Return [x, y] of the center of cell containing provided text 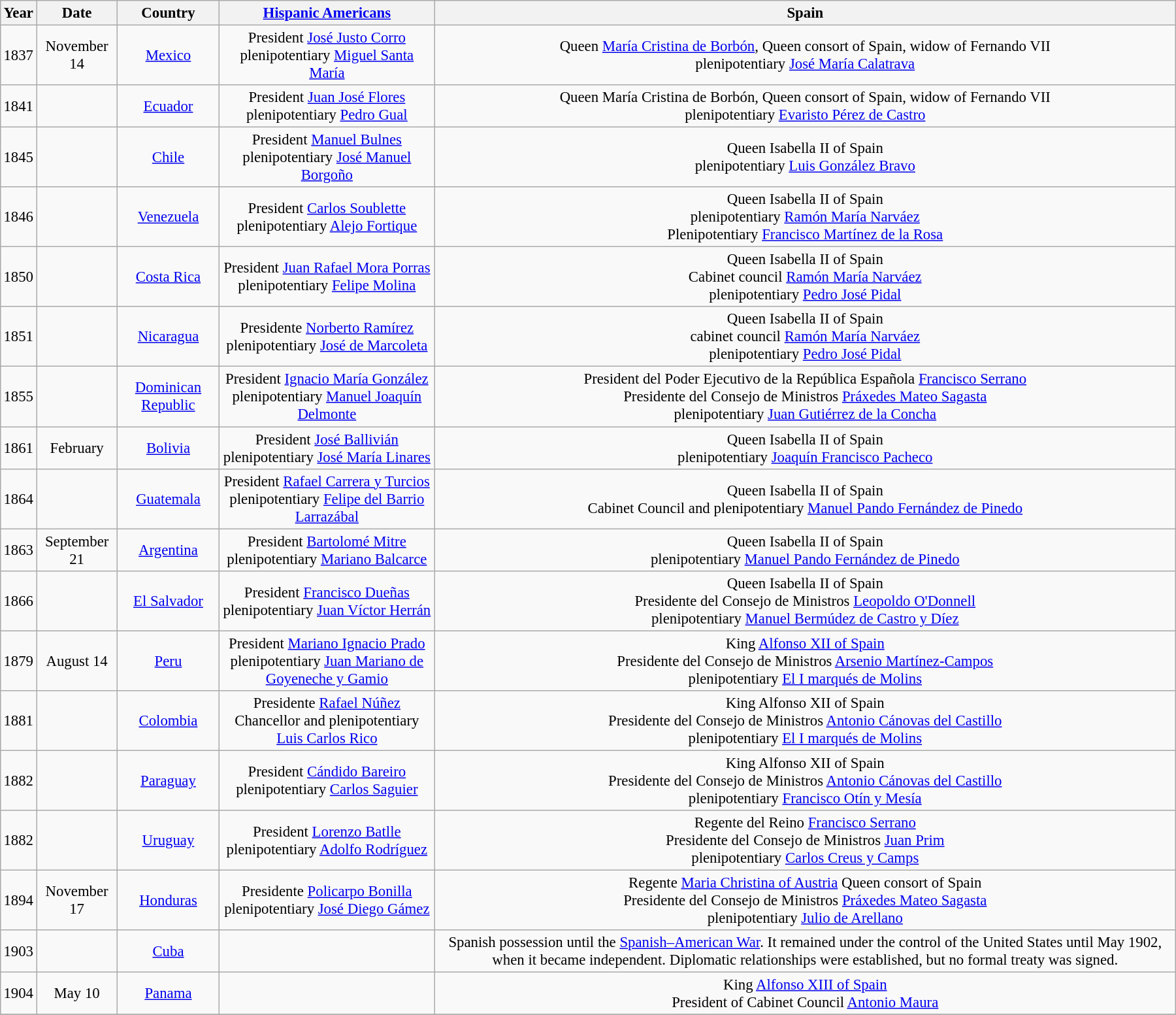
1845 [18, 158]
Queen Isabella II of Spainplenipotentiary Joaquín Francisco Pacheco [805, 448]
1841 [18, 106]
November 17 [77, 900]
President Lorenzo Batlleplenipotentiary Adolfo Rodríguez [327, 840]
Cuba [169, 952]
President Juan Rafael Mora Porrasplenipotentiary Felipe Molina [327, 277]
Year [18, 13]
November 14 [77, 56]
Regente Maria Christina of Austria Queen consort of Spain Presidente del Consejo de Ministros Práxedes Mateo Sagastaplenipotentiary Julio de Arellano [805, 900]
King Alfonso XII of SpainPresidente del Consejo de Ministros Antonio Cánovas del Castilloplenipotentiary Francisco Otín y Mesía [805, 780]
1846 [18, 217]
King Alfonso XII of SpainPresidente del Consejo de Ministros Antonio Cánovas del Castilloplenipotentiary El I marqués de Molins [805, 721]
Regente del Reino Francisco SerranoPresidente del Consejo de Ministros Juan Primplenipotentiary Carlos Creus y Camps [805, 840]
Queen Isabella II of Spaincabinet council Ramón María Narváezplenipotentiary Pedro José Pidal [805, 337]
President Francisco Dueñasplenipotentiary Juan Víctor Herrán [327, 601]
King Alfonso XIII of SpainPresident of Cabinet Council Antonio Maura [805, 993]
Queen Isabella II of SpainCabinet Council and plenipotentiary Manuel Pando Fernández de Pinedo [805, 499]
1903 [18, 952]
Queen María Cristina de Borbón, Queen consort of Spain, widow of Fernando VIIplenipotentiary Evaristo Pérez de Castro [805, 106]
1879 [18, 661]
1866 [18, 601]
El Salvador [169, 601]
Queen Isabella II of Spainplenipotentiary Luis González Bravo [805, 158]
Spain [805, 13]
President Carlos Soubletteplenipotentiary Alejo Fortique [327, 217]
Honduras [169, 900]
August 14 [77, 661]
President Cándido Bareiroplenipotentiary Carlos Saguier [327, 780]
1864 [18, 499]
Peru [169, 661]
Queen Isabella II of Spainplenipotentiary Ramón María NarváezPlenipotentiary Francisco Martínez de la Rosa [805, 217]
1850 [18, 277]
1904 [18, 993]
Queen Isabella II of SpainCabinet council Ramón María Narváezplenipotentiary Pedro José Pidal [805, 277]
Argentina [169, 550]
Chile [169, 158]
Queen Isabella II of Spainplenipotentiary Manuel Pando Fernández de Pinedo [805, 550]
Dominican Republic [169, 397]
Presidente Rafael NúñezChancellor and plenipotentiary Luis Carlos Rico [327, 721]
1863 [18, 550]
Colombia [169, 721]
Presidente Norberto Ramírezplenipotentiary José de Marcoleta [327, 337]
President Juan José Floresplenipotentiary Pedro Gual [327, 106]
Nicaragua [169, 337]
Panama [169, 993]
Hispanic Americans [327, 13]
1881 [18, 721]
February [77, 448]
Ecuador [169, 106]
Queen María Cristina de Borbón, Queen consort of Spain, widow of Fernando VIIplenipotentiary José María Calatrava [805, 56]
Date [77, 13]
1894 [18, 900]
President José Balliviánplenipotentiary José María Linares [327, 448]
May 10 [77, 993]
President Rafael Carrera y Turciosplenipotentiary Felipe del Barrio Larrazábal [327, 499]
1837 [18, 56]
Paraguay [169, 780]
Presidente Policarpo Bonillaplenipotentiary José Diego Gámez [327, 900]
1861 [18, 448]
Mexico [169, 56]
President José Justo Corroplenipotentiary Miguel Santa María [327, 56]
Uruguay [169, 840]
King Alfonso XII of SpainPresidente del Consejo de Ministros Arsenio Martínez-Camposplenipotentiary El I marqués de Molins [805, 661]
President Manuel Bulnesplenipotentiary José Manuel Borgoño [327, 158]
President Bartolomé Mitreplenipotentiary Mariano Balcarce [327, 550]
Bolivia [169, 448]
President Ignacio María Gonzálezplenipotentiary Manuel Joaquín Delmonte [327, 397]
1855 [18, 397]
President Mariano Ignacio Pradoplenipotentiary Juan Mariano de Goyeneche y Gamio [327, 661]
Costa Rica [169, 277]
Queen Isabella II of SpainPresidente del Consejo de Ministros Leopoldo O'Donnellplenipotentiary Manuel Bermúdez de Castro y Díez [805, 601]
September 21 [77, 550]
Country [169, 13]
Guatemala [169, 499]
1851 [18, 337]
Venezuela [169, 217]
